Search for the cell housing the specified text and yield its (X, Y) center coordinate. 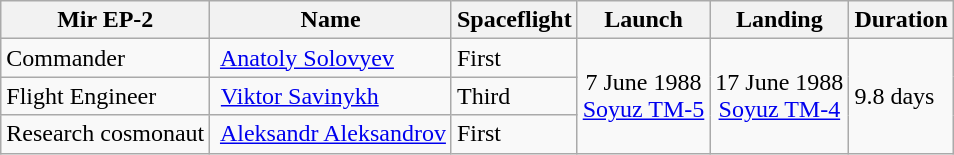
Anatoly Solovyev (331, 58)
Third (514, 96)
Launch (644, 20)
17 June 1988 Soyuz TM-4 (780, 96)
Commander (106, 58)
9.8 days (901, 96)
Name (331, 20)
7 June 1988 Soyuz TM-5 (644, 96)
Flight Engineer (106, 96)
Research cosmonaut (106, 134)
Landing (780, 20)
Viktor Savinykh (331, 96)
Aleksandr Aleksandrov (331, 134)
Mir EP-2 (106, 20)
Duration (901, 20)
Spaceflight (514, 20)
